Pinpoint the cell where the given text exists, returning its (x, y) midpoint coordinate. 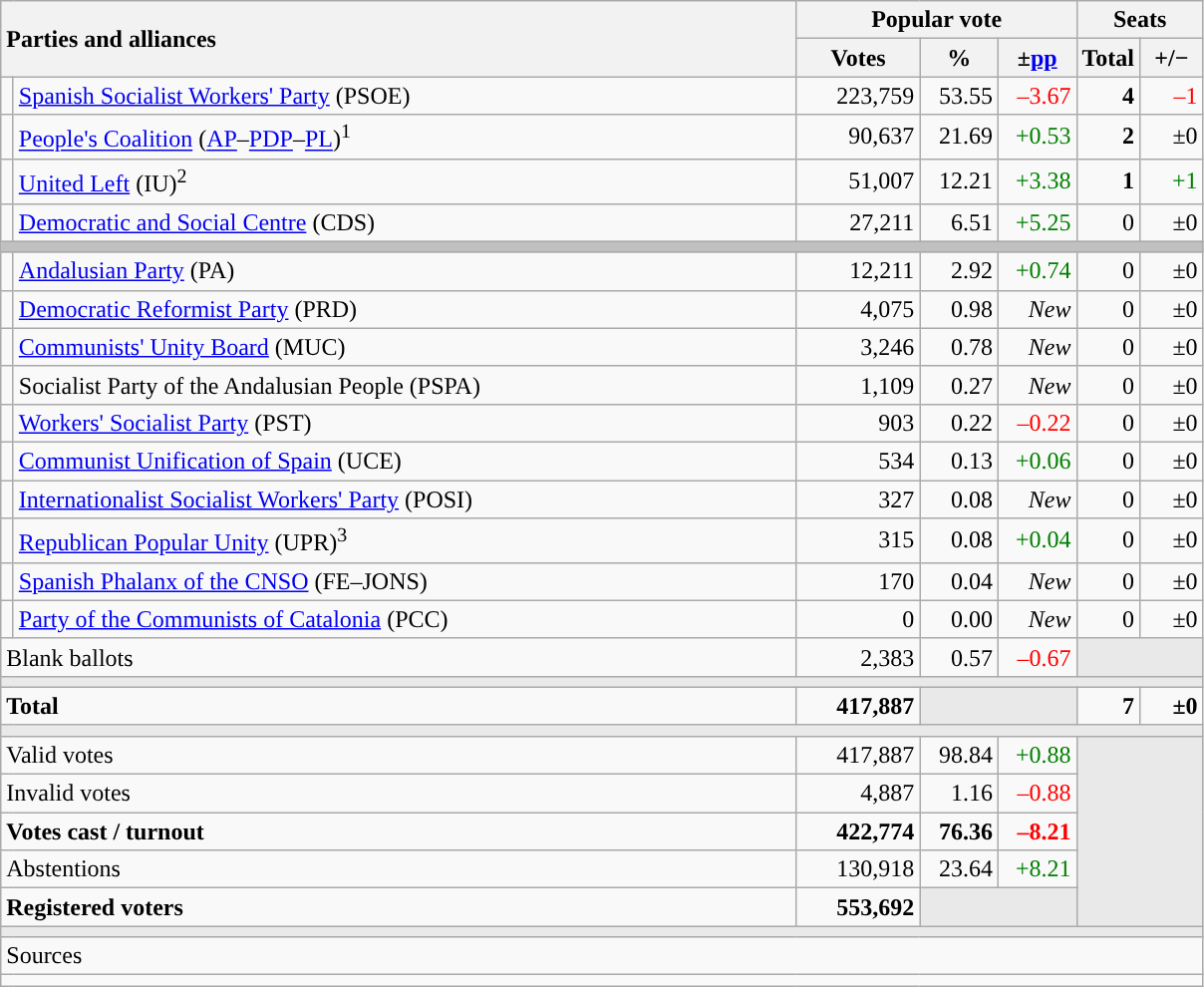
553,692 (858, 907)
–0.22 (1037, 423)
0.57 (959, 657)
327 (858, 499)
2,383 (858, 657)
0.22 (959, 423)
Republican Popular Unity (UPR)3 (405, 540)
People's Coalition (AP–PDP–PL)1 (405, 138)
–1 (1172, 96)
United Left (IU)2 (405, 181)
Spanish Phalanx of the CNSO (FE–JONS) (405, 581)
534 (858, 461)
4,075 (858, 309)
98.84 (959, 756)
+0.06 (1037, 461)
Party of the Communists of Catalonia (PCC) (405, 619)
0.13 (959, 461)
223,759 (858, 96)
% (959, 58)
0.78 (959, 347)
Seats (1140, 20)
–0.88 (1037, 794)
+0.53 (1037, 138)
Internationalist Socialist Workers' Party (POSI) (405, 499)
0.00 (959, 619)
Abstentions (399, 869)
Votes cast / turnout (399, 831)
Spanish Socialist Workers' Party (PSOE) (405, 96)
–0.67 (1037, 657)
422,774 (858, 831)
±pp (1037, 58)
Invalid votes (399, 794)
130,918 (858, 869)
1,109 (858, 385)
7 (1108, 706)
Valid votes (399, 756)
Democratic Reformist Party (PRD) (405, 309)
90,637 (858, 138)
0.04 (959, 581)
Workers' Socialist Party (PST) (405, 423)
Andalusian Party (PA) (405, 271)
+0.88 (1037, 756)
6.51 (959, 222)
Communist Unification of Spain (UCE) (405, 461)
–8.21 (1037, 831)
+0.74 (1037, 271)
1.16 (959, 794)
–3.67 (1037, 96)
4 (1108, 96)
12.21 (959, 181)
Socialist Party of the Andalusian People (PSPA) (405, 385)
+1 (1172, 181)
1 (1108, 181)
+/− (1172, 58)
2.92 (959, 271)
12,211 (858, 271)
Parties and alliances (399, 39)
+0.04 (1037, 540)
27,211 (858, 222)
Votes (858, 58)
21.69 (959, 138)
Registered voters (399, 907)
+3.38 (1037, 181)
+8.21 (1037, 869)
Communists' Unity Board (MUC) (405, 347)
0.27 (959, 385)
+5.25 (1037, 222)
315 (858, 540)
4,887 (858, 794)
76.36 (959, 831)
Blank ballots (399, 657)
0.98 (959, 309)
53.55 (959, 96)
Popular vote (937, 20)
2 (1108, 138)
903 (858, 423)
Sources (602, 956)
Democratic and Social Centre (CDS) (405, 222)
51,007 (858, 181)
23.64 (959, 869)
3,246 (858, 347)
170 (858, 581)
